From the cell containing the given text, extract its center point as (X, Y) coordinate. 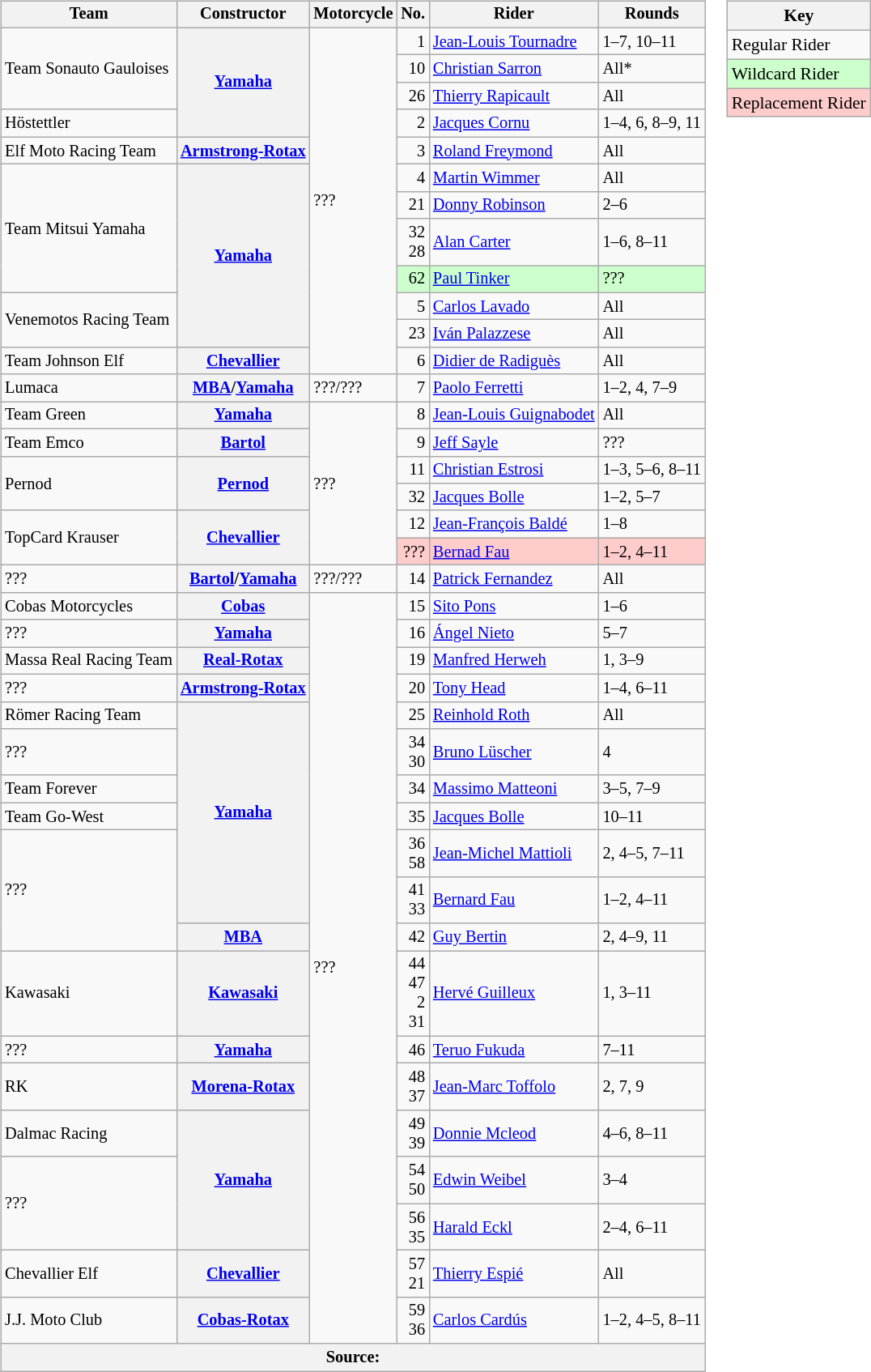
Bruno Lüscher (514, 752)
Iván Palazzese (514, 334)
MBA/Yamaha (243, 388)
10–11 (652, 816)
12 (413, 524)
1–6 (652, 606)
4–6, 8–11 (652, 1134)
Rounds (652, 15)
1–3, 5–6, 8–11 (652, 470)
4939 (413, 1134)
Manfred Herweh (514, 661)
23 (413, 334)
Cobas Motorcycles (89, 606)
62 (413, 279)
Donnie Mcleod (514, 1134)
RK (89, 1087)
Venemotos Racing Team (89, 319)
10 (413, 69)
Massa Real Racing Team (89, 661)
Sito Pons (514, 606)
Teruo Fukuda (514, 1050)
1–2, 5–7 (652, 497)
Donny Robinson (514, 205)
4447231 (413, 994)
Massimo Matteoni (514, 789)
1 (413, 41)
8 (413, 415)
Chevallier Elf (89, 1274)
Jeff Sayle (514, 442)
No. (413, 15)
Bernad Fau (514, 552)
35 (413, 816)
Replacement Rider (799, 103)
Roland Freymond (514, 151)
Team Go-West (89, 816)
2 (413, 123)
Ángel Nieto (514, 633)
15 (413, 606)
Cobas (243, 606)
Thierry Espié (514, 1274)
Bartol (243, 442)
Jacques Cornu (514, 123)
Paul Tinker (514, 279)
Constructor (243, 15)
1–6, 8–11 (652, 242)
Alan Carter (514, 242)
Team Johnson Elf (89, 361)
5721 (413, 1274)
Hervé Guilleux (514, 994)
Guy Bertin (514, 937)
46 (413, 1050)
5635 (413, 1227)
Rider (514, 15)
Jean-Marc Toffolo (514, 1087)
Paolo Ferretti (514, 388)
42 (413, 937)
7–11 (652, 1050)
Patrick Fernandez (514, 579)
2, 7, 9 (652, 1087)
5450 (413, 1180)
Römer Racing Team (89, 715)
2, 4–9, 11 (652, 937)
26 (413, 96)
6 (413, 361)
32 (413, 497)
Cobas-Rotax (243, 1320)
Source: (353, 1357)
Lumaca (89, 388)
5936 (413, 1320)
MBA (243, 937)
J.J. Moto Club (89, 1320)
Thierry Rapicault (514, 96)
3 (413, 151)
3–5, 7–9 (652, 789)
1–4, 6, 8–9, 11 (652, 123)
Jean-Michel Mattioli (514, 854)
1–8 (652, 524)
2–6 (652, 205)
3658 (413, 854)
Key (799, 16)
4133 (413, 900)
Motorcycle (354, 15)
Elf Moto Racing Team (89, 151)
16 (413, 633)
1–2, 4–5, 8–11 (652, 1320)
All* (652, 69)
Höstettler (89, 123)
Morena-Rotax (243, 1087)
21 (413, 205)
19 (413, 661)
5–7 (652, 633)
Edwin Weibel (514, 1180)
Carlos Cardús (514, 1320)
Team Green (89, 415)
Real-Rotax (243, 661)
20 (413, 688)
2–4, 6–11 (652, 1227)
Team Sonauto Gauloises (89, 68)
3–4 (652, 1180)
Carlos Lavado (514, 306)
9 (413, 442)
25 (413, 715)
Jean-François Baldé (514, 524)
Christian Estrosi (514, 470)
Didier de Radiguès (514, 361)
11 (413, 470)
Bartol/Yamaha (243, 579)
Christian Sarron (514, 69)
3430 (413, 752)
Jean-Louis Tournadre (514, 41)
Team (89, 15)
34 (413, 789)
7 (413, 388)
5 (413, 306)
Team Emco (89, 442)
Team Forever (89, 789)
Harald Eckl (514, 1227)
4837 (413, 1087)
Jean-Louis Guignabodet (514, 415)
1, 3–11 (652, 994)
1–4, 6–11 (652, 688)
Bernard Fau (514, 900)
TopCard Krauser (89, 538)
Team Mitsui Yamaha (89, 228)
Dalmac Racing (89, 1134)
1, 3–9 (652, 661)
2, 4–5, 7–11 (652, 854)
Martin Wimmer (514, 178)
Regular Rider (799, 45)
3228 (413, 242)
Reinhold Roth (514, 715)
14 (413, 579)
Tony Head (514, 688)
1–2, 4, 7–9 (652, 388)
1–7, 10–11 (652, 41)
Wildcard Rider (799, 74)
